From the cell containing the given text, extract its center point as [x, y] coordinate. 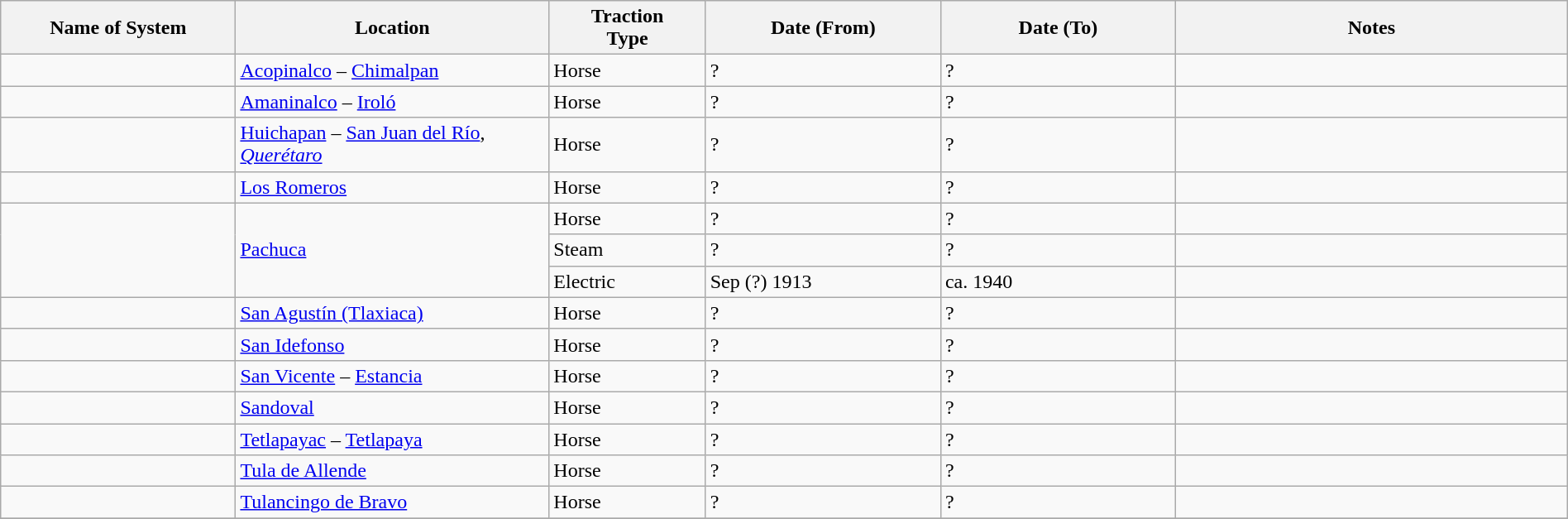
Date (From) [823, 28]
Date (To) [1058, 28]
Sandoval [392, 407]
San Agustín (Tlaxiaca) [392, 313]
Los Romeros [392, 187]
Electric [627, 281]
Pachuca [392, 250]
Notes [1372, 28]
Steam [627, 250]
Tetlapayac – Tetlapaya [392, 440]
Name of System [118, 28]
Acopinalco – Chimalpan [392, 70]
Sep (?) 1913 [823, 281]
Tula de Allende [392, 471]
ca. 1940 [1058, 281]
San Vicente – Estancia [392, 376]
Huichapan – San Juan del Río, Querétaro [392, 144]
San Idefonso [392, 344]
Tulancingo de Bravo [392, 502]
TractionType [627, 28]
Location [392, 28]
Amaninalco – Iroló [392, 102]
